Provide the (X, Y) coordinate of the cell's center where the given text is located.  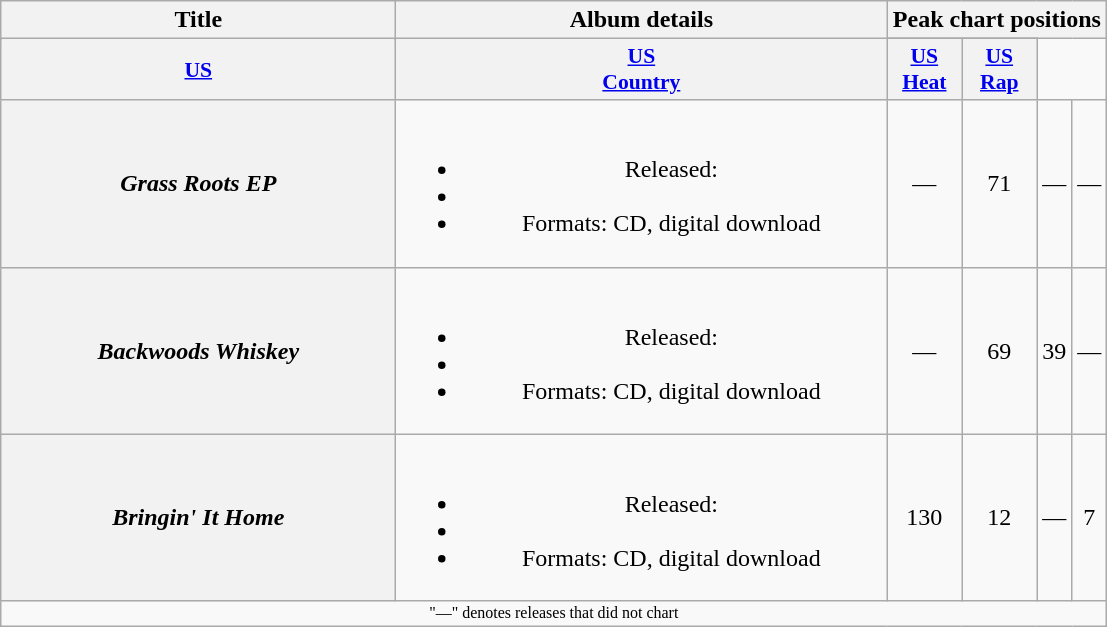
7 (1090, 518)
Backwoods Whiskey (198, 350)
"—" denotes releases that did not chart (554, 613)
39 (1054, 350)
Bringin' It Home (198, 518)
130 (924, 518)
12 (1000, 518)
US (198, 70)
Grass Roots EP (198, 184)
Peak chart positions (997, 20)
69 (1000, 350)
71 (1000, 184)
USRap (1000, 70)
Album details (642, 20)
USCountry (642, 70)
USHeat (924, 70)
Title (198, 20)
